Return [x, y] of the center of cell containing provided text 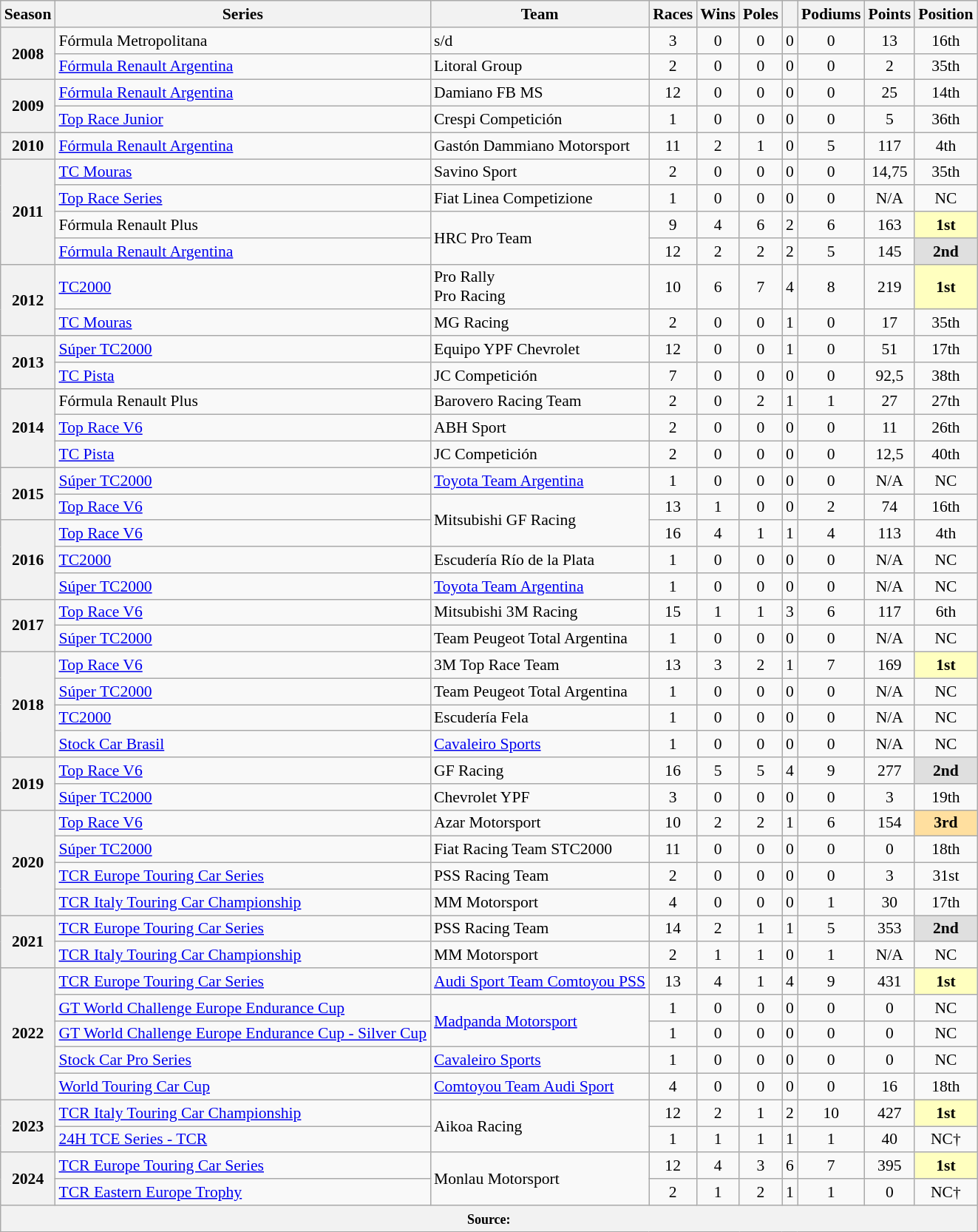
Fiat Linea Competizione [540, 199]
2009 [28, 106]
38th [945, 376]
6th [945, 612]
Wins [718, 14]
Series [242, 14]
219 [889, 287]
353 [889, 929]
25 [889, 93]
15 [673, 612]
36th [945, 120]
31st [945, 876]
40 [889, 1140]
431 [889, 981]
Escudería Río de la Plata [540, 560]
12,5 [889, 455]
113 [889, 534]
395 [889, 1166]
Stock Car Pro Series [242, 1060]
154 [889, 823]
Madpanda Motorsport [540, 1021]
27 [889, 402]
World Touring Car Cup [242, 1087]
Audi Sport Team Comtoyou PSS [540, 981]
2010 [28, 146]
Season [28, 14]
2023 [28, 1126]
GF Racing [540, 771]
169 [889, 666]
17 [889, 323]
2022 [28, 1034]
Source: [489, 1219]
Mitsubishi GF Racing [540, 521]
HRC Pro Team [540, 238]
30 [889, 902]
Aikoa Racing [540, 1126]
Savino Sport [540, 172]
Equipo YPF Chevrolet [540, 349]
2011 [28, 211]
Comtoyou Team Audi Sport [540, 1087]
Position [945, 14]
3M Top Race Team [540, 666]
Azar Motorsport [540, 823]
MG Racing [540, 323]
2016 [28, 561]
Damiano FB MS [540, 93]
277 [889, 771]
2018 [28, 705]
3rd [945, 823]
Stock Car Brasil [242, 745]
92,5 [889, 376]
2019 [28, 784]
Poles [761, 14]
Fórmula Metropolitana [242, 41]
Mitsubishi 3M Racing [540, 612]
Chevrolet YPF [540, 797]
19th [945, 797]
51 [889, 349]
Monlau Motorsport [540, 1179]
74 [889, 507]
Litoral Group [540, 67]
Fiat Racing Team STC2000 [540, 850]
s/d [540, 41]
2013 [28, 362]
14,75 [889, 172]
2008 [28, 53]
40th [945, 455]
GT World Challenge Europe Endurance Cup - Silver Cup [242, 1034]
2015 [28, 494]
ABH Sport [540, 428]
Crespi Competición [540, 120]
Barovero Racing Team [540, 402]
Podiums [831, 14]
2014 [28, 427]
Races [673, 14]
14th [945, 93]
Top Race Junior [242, 120]
Gastón Dammiano Motorsport [540, 146]
8 [831, 287]
24H TCE Series - TCR [242, 1140]
2020 [28, 862]
Pro RallyPro Racing [540, 287]
TCR Eastern Europe Trophy [242, 1192]
2024 [28, 1179]
2012 [28, 300]
145 [889, 251]
2021 [28, 942]
Team [540, 14]
GT World Challenge Europe Endurance Cup [242, 1008]
Points [889, 14]
27th [945, 402]
14 [673, 929]
427 [889, 1113]
Escudería Fela [540, 718]
Top Race Series [242, 199]
26th [945, 428]
2017 [28, 626]
163 [889, 225]
